Search for the cell housing the specified text and yield its (X, Y) center coordinate. 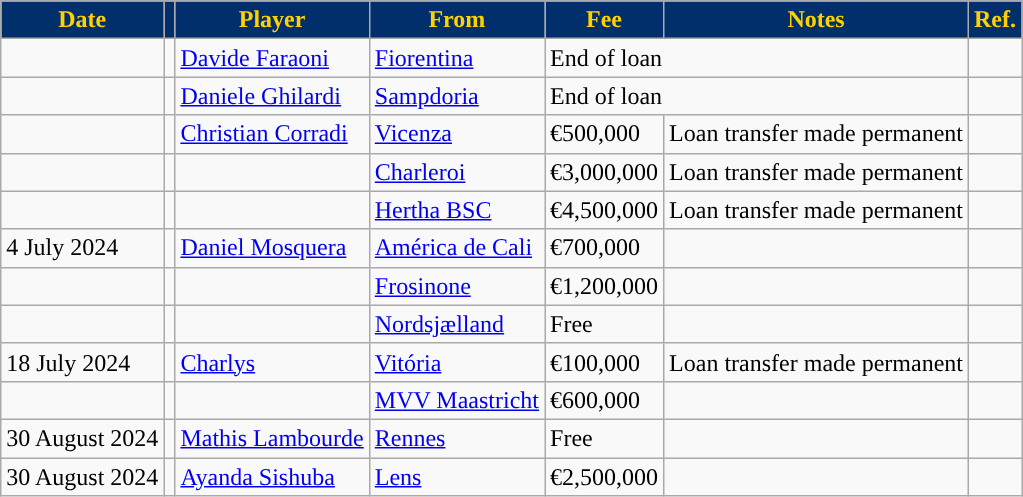
4 July 2024 (82, 248)
Daniele Ghilardi (272, 96)
€500,000 (604, 134)
Fiorentina (456, 58)
€600,000 (604, 400)
Notes (816, 20)
Sampdoria (456, 96)
€2,500,000 (604, 477)
Daniel Mosquera (272, 248)
Vicenza (456, 134)
Vitória (456, 362)
América de Cali (456, 248)
Mathis Lambourde (272, 438)
Charlys (272, 362)
€700,000 (604, 248)
Christian Corradi (272, 134)
Player (272, 20)
MVV Maastricht (456, 400)
Davide Faraoni (272, 58)
Frosinone (456, 286)
Nordsjælland (456, 324)
Charleroi (456, 172)
Fee (604, 20)
€4,500,000 (604, 210)
From (456, 20)
Ayanda Sishuba (272, 477)
€3,000,000 (604, 172)
Ref. (996, 20)
Date (82, 20)
€100,000 (604, 362)
Hertha BSC (456, 210)
Rennes (456, 438)
Lens (456, 477)
€1,200,000 (604, 286)
18 July 2024 (82, 362)
